Locate the cell with the specified text and output its [x, y] center coordinate. 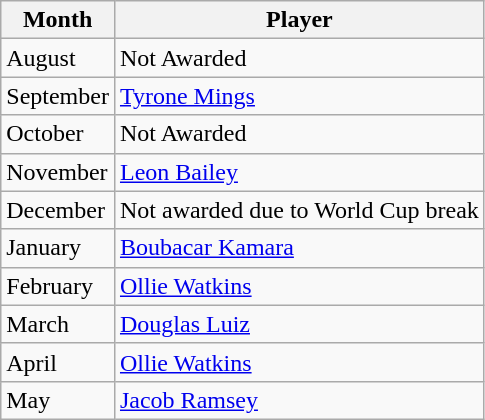
April [58, 362]
Boubacar Kamara [299, 248]
Leon Bailey [299, 172]
May [58, 400]
January [58, 248]
November [58, 172]
December [58, 210]
Month [58, 20]
Not awarded due to World Cup break [299, 210]
September [58, 96]
Player [299, 20]
Jacob Ramsey [299, 400]
August [58, 58]
March [58, 324]
Tyrone Mings [299, 96]
October [58, 134]
Douglas Luiz [299, 324]
February [58, 286]
